Find where the given text appears and provide that cell's center as [x, y] coordinate. 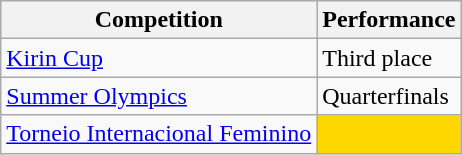
Quarterfinals [389, 96]
Torneio Internacional Feminino [159, 134]
Performance [389, 20]
Third place [389, 58]
Kirin Cup [159, 58]
Competition [159, 20]
Summer Olympics [159, 96]
